From the cell containing the given text, extract its center point as [x, y] coordinate. 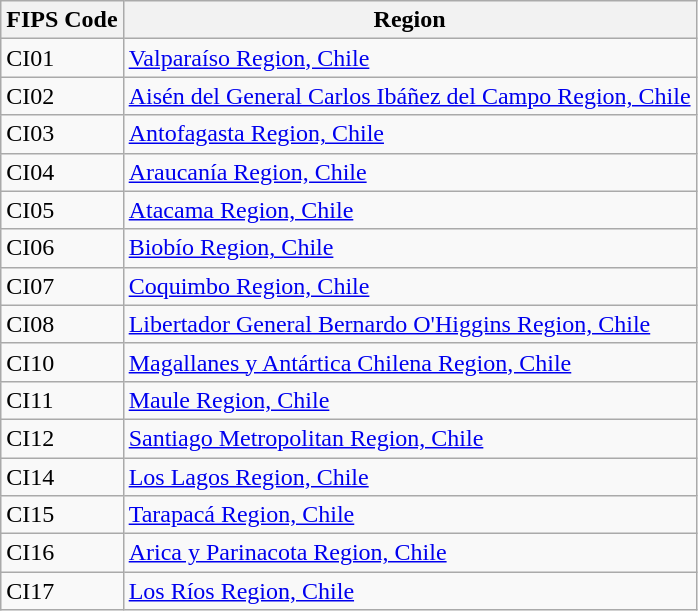
Tarapacá Region, Chile [410, 515]
Los Lagos Region, Chile [410, 477]
CI11 [62, 400]
Los Ríos Region, Chile [410, 591]
Aisén del General Carlos Ibáñez del Campo Region, Chile [410, 96]
Valparaíso Region, Chile [410, 58]
Atacama Region, Chile [410, 210]
Arica y Parinacota Region, Chile [410, 553]
CI06 [62, 248]
Coquimbo Region, Chile [410, 286]
Antofagasta Region, Chile [410, 134]
FIPS Code [62, 20]
CI03 [62, 134]
CI08 [62, 324]
Santiago Metropolitan Region, Chile [410, 438]
Region [410, 20]
CI15 [62, 515]
Magallanes y Antártica Chilena Region, Chile [410, 362]
CI07 [62, 286]
CI10 [62, 362]
Biobío Region, Chile [410, 248]
CI17 [62, 591]
CI16 [62, 553]
Libertador General Bernardo O'Higgins Region, Chile [410, 324]
Maule Region, Chile [410, 400]
CI04 [62, 172]
CI14 [62, 477]
CI05 [62, 210]
CI12 [62, 438]
CI01 [62, 58]
Araucanía Region, Chile [410, 172]
CI02 [62, 96]
